Find where the given text appears and provide that cell's center as [x, y] coordinate. 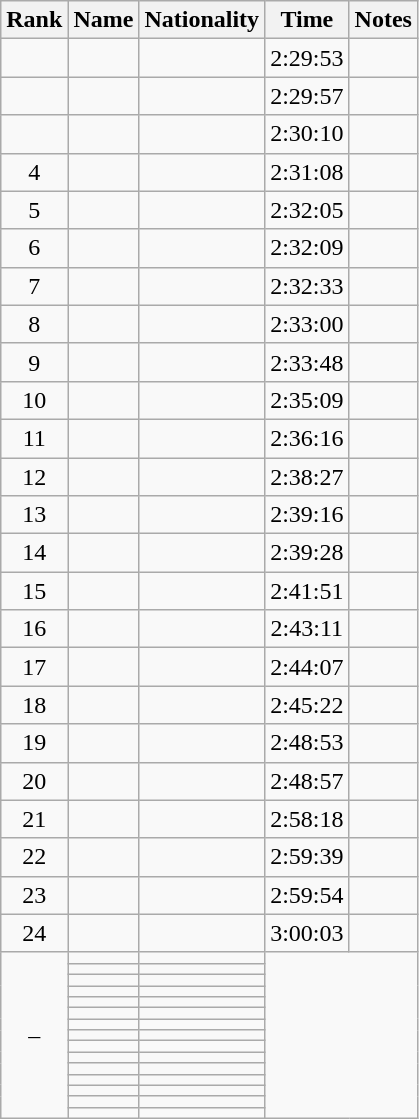
2:29:57 [307, 96]
12 [34, 477]
– [34, 1035]
2:43:11 [307, 629]
2:32:09 [307, 248]
2:58:18 [307, 819]
2:38:27 [307, 477]
15 [34, 591]
10 [34, 400]
2:33:48 [307, 362]
2:41:51 [307, 591]
4 [34, 172]
23 [34, 895]
24 [34, 933]
9 [34, 362]
19 [34, 743]
2:29:53 [307, 58]
2:44:07 [307, 667]
2:30:10 [307, 134]
13 [34, 515]
2:36:16 [307, 438]
14 [34, 553]
20 [34, 781]
5 [34, 210]
11 [34, 438]
2:45:22 [307, 705]
Time [307, 20]
16 [34, 629]
21 [34, 819]
2:33:00 [307, 324]
22 [34, 857]
2:59:39 [307, 857]
Rank [34, 20]
Name [104, 20]
2:59:54 [307, 895]
Notes [383, 20]
2:32:33 [307, 286]
2:48:57 [307, 781]
2:31:08 [307, 172]
17 [34, 667]
3:00:03 [307, 933]
Nationality [202, 20]
7 [34, 286]
8 [34, 324]
2:35:09 [307, 400]
2:32:05 [307, 210]
2:39:28 [307, 553]
2:48:53 [307, 743]
6 [34, 248]
2:39:16 [307, 515]
18 [34, 705]
